Output the [X, Y] coordinate of the center of the cell containing the given text.  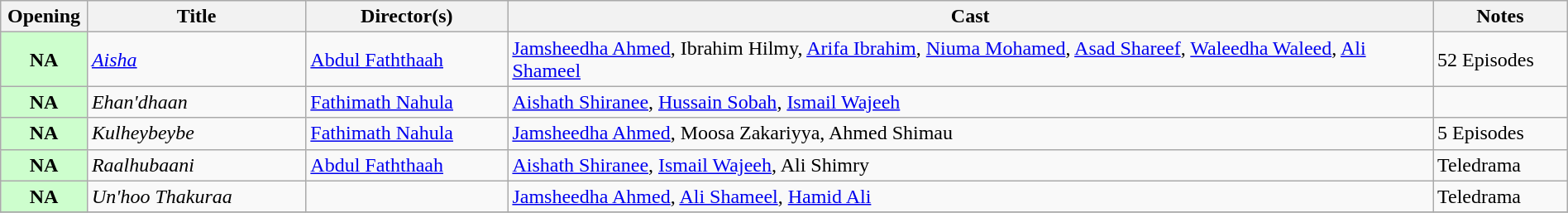
Title [196, 17]
Director(s) [407, 17]
52 Episodes [1500, 60]
Jamsheedha Ahmed, Moosa Zakariyya, Ahmed Shimau [971, 133]
Raalhubaani [196, 165]
Ehan'dhaan [196, 102]
Notes [1500, 17]
Aishath Shiranee, Ismail Wajeeh, Ali Shimry [971, 165]
Jamsheedha Ahmed, Ibrahim Hilmy, Arifa Ibrahim, Niuma Mohamed, Asad Shareef, Waleedha Waleed, Ali Shameel [971, 60]
Aisha [196, 60]
Un'hoo Thakuraa [196, 196]
Opening [45, 17]
Aishath Shiranee, Hussain Sobah, Ismail Wajeeh [971, 102]
Kulheybeybe [196, 133]
Jamsheedha Ahmed, Ali Shameel, Hamid Ali [971, 196]
5 Episodes [1500, 133]
Cast [971, 17]
